Output the (X, Y) coordinate of the center of the cell containing the given text.  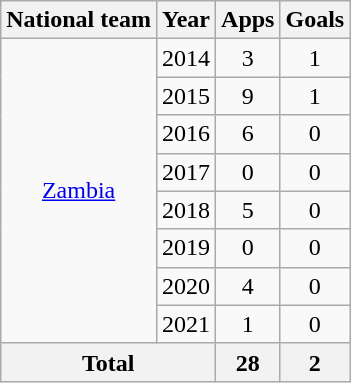
2016 (186, 134)
2015 (186, 96)
2018 (186, 210)
5 (248, 210)
4 (248, 286)
9 (248, 96)
Zambia (79, 191)
3 (248, 58)
2019 (186, 248)
2017 (186, 172)
6 (248, 134)
28 (248, 362)
2020 (186, 286)
Apps (248, 20)
2014 (186, 58)
2 (315, 362)
2021 (186, 324)
National team (79, 20)
Goals (315, 20)
Total (108, 362)
Year (186, 20)
